Pinpoint the cell where the given text exists, returning its [x, y] midpoint coordinate. 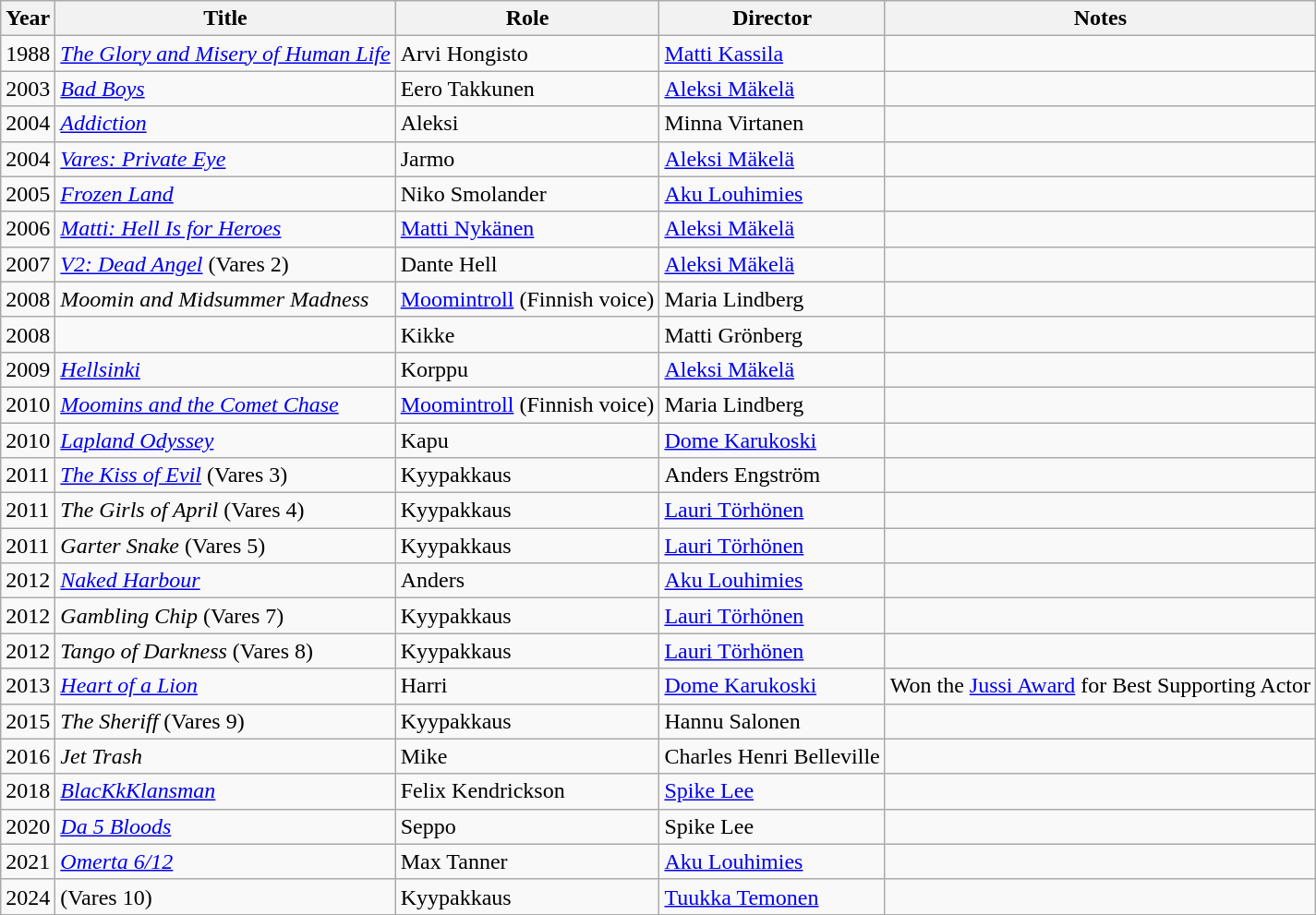
BlacKkKlansman [225, 791]
1988 [28, 54]
Anders Engström [772, 476]
Notes [1100, 18]
The Glory and Misery of Human Life [225, 54]
2013 [28, 686]
Frozen Land [225, 194]
Hellsinki [225, 369]
Arvi Hongisto [527, 54]
Lapland Odyssey [225, 440]
Garter Snake (Vares 5) [225, 546]
Jet Trash [225, 756]
Moomin and Midsummer Madness [225, 299]
2007 [28, 264]
Aleksi [527, 124]
2003 [28, 89]
V2: Dead Angel (Vares 2) [225, 264]
Director [772, 18]
2009 [28, 369]
Anders [527, 581]
The Kiss of Evil (Vares 3) [225, 476]
Title [225, 18]
2021 [28, 861]
2016 [28, 756]
The Sheriff (Vares 9) [225, 721]
Vares: Private Eye [225, 159]
(Vares 10) [225, 897]
Matti Nykänen [527, 229]
2015 [28, 721]
Matti: Hell Is for Heroes [225, 229]
Niko Smolander [527, 194]
2020 [28, 826]
Da 5 Bloods [225, 826]
Jarmo [527, 159]
2018 [28, 791]
Hannu Salonen [772, 721]
Charles Henri Belleville [772, 756]
Seppo [527, 826]
Korppu [527, 369]
Role [527, 18]
Harri [527, 686]
Omerta 6/12 [225, 861]
Dante Hell [527, 264]
Bad Boys [225, 89]
Felix Kendrickson [527, 791]
2006 [28, 229]
Gambling Chip (Vares 7) [225, 616]
Tango of Darkness (Vares 8) [225, 651]
2024 [28, 897]
Mike [527, 756]
Matti Kassila [772, 54]
2005 [28, 194]
Max Tanner [527, 861]
Minna Virtanen [772, 124]
Kikke [527, 334]
Addiction [225, 124]
Heart of a Lion [225, 686]
Won the Jussi Award for Best Supporting Actor [1100, 686]
Eero Takkunen [527, 89]
Kapu [527, 440]
Matti Grönberg [772, 334]
The Girls of April (Vares 4) [225, 511]
Naked Harbour [225, 581]
Moomins and the Comet Chase [225, 404]
Year [28, 18]
Tuukka Temonen [772, 897]
